Extract the [x, y] coordinate from the center of the cell holding the provided text.  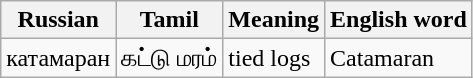
Meaning [274, 20]
Russian [58, 20]
tied logs [274, 58]
катамаран [58, 58]
Tamil [170, 20]
கட்டு மரம் [170, 58]
English word [399, 20]
Catamaran [399, 58]
